Search for the cell housing the specified text and yield its (X, Y) center coordinate. 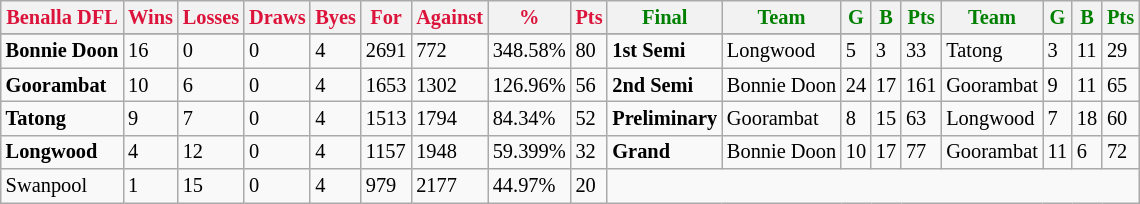
Preliminary (664, 118)
72 (1120, 152)
Byes (335, 17)
For (386, 17)
60 (1120, 118)
1157 (386, 152)
18 (1087, 118)
979 (386, 186)
63 (921, 118)
1302 (450, 85)
1513 (386, 118)
Draws (277, 17)
Wins (150, 17)
Losses (211, 17)
Grand (664, 152)
772 (450, 51)
Final (664, 17)
52 (590, 118)
348.58% (530, 51)
33 (921, 51)
1st Semi (664, 51)
77 (921, 152)
12 (211, 152)
32 (590, 152)
80 (590, 51)
56 (590, 85)
84.34% (530, 118)
59.399% (530, 152)
65 (1120, 85)
% (530, 17)
Swanpool (62, 186)
2691 (386, 51)
5 (856, 51)
1794 (450, 118)
16 (150, 51)
1 (150, 186)
8 (856, 118)
Benalla DFL (62, 17)
161 (921, 85)
44.97% (530, 186)
20 (590, 186)
2nd Semi (664, 85)
Against (450, 17)
126.96% (530, 85)
24 (856, 85)
29 (1120, 51)
2177 (450, 186)
1948 (450, 152)
1653 (386, 85)
